Locate the cell with the specified text and output its [X, Y] center coordinate. 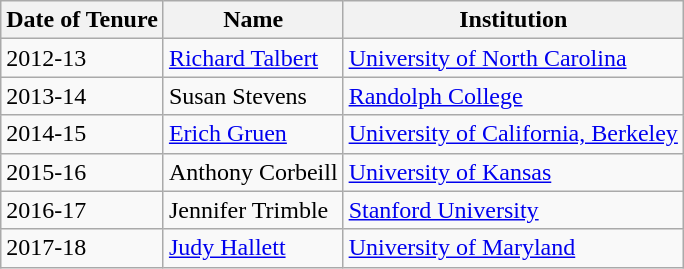
2015-16 [82, 172]
Susan Stevens [253, 96]
Judy Hallett [253, 248]
University of Kansas [513, 172]
2013-14 [82, 96]
Stanford University [513, 210]
2017-18 [82, 248]
2012-13 [82, 58]
2016-17 [82, 210]
University of North Carolina [513, 58]
Anthony Corbeill [253, 172]
Randolph College [513, 96]
2014-15 [82, 134]
University of Maryland [513, 248]
Date of Tenure [82, 20]
University of California, Berkeley [513, 134]
Jennifer Trimble [253, 210]
Erich Gruen [253, 134]
Name [253, 20]
Richard Talbert [253, 58]
Institution [513, 20]
